Find where the given text appears and provide that cell's center as (X, Y) coordinate. 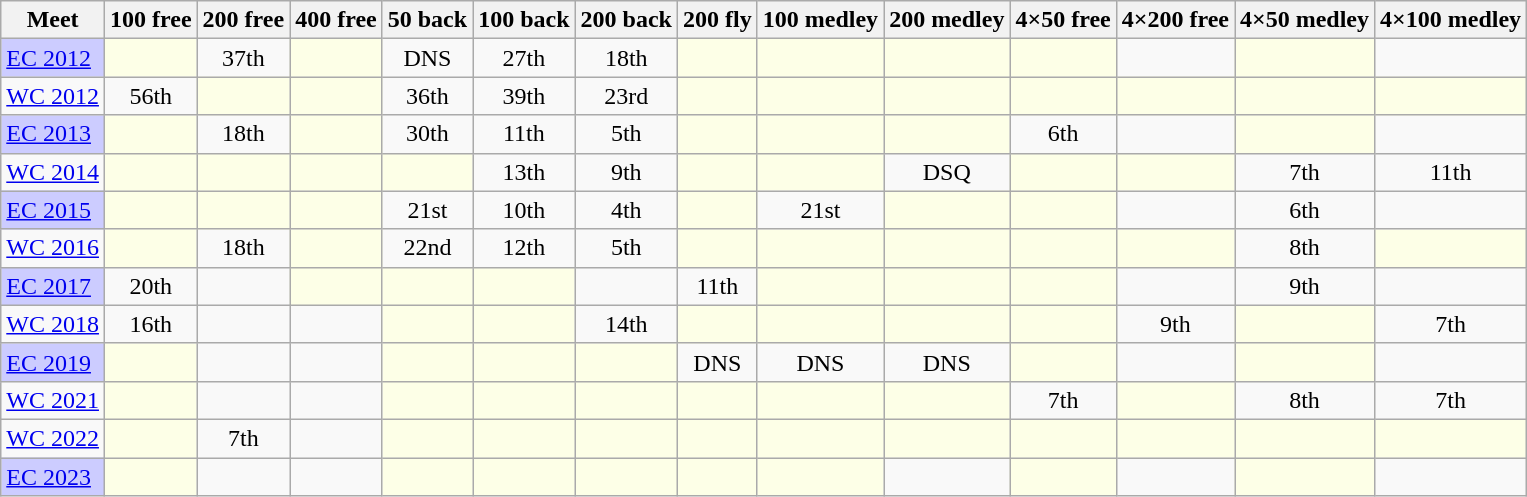
12th (524, 248)
4×200 free (1175, 20)
10th (524, 210)
4th (626, 210)
100 back (524, 20)
EC 2023 (53, 477)
50 back (427, 20)
22nd (427, 248)
EC 2019 (53, 362)
EC 2015 (53, 210)
4×100 medley (1451, 20)
39th (524, 96)
27th (524, 58)
30th (427, 134)
Meet (53, 20)
200 medley (947, 20)
EC 2013 (53, 134)
200 fly (717, 20)
37th (244, 58)
200 back (626, 20)
4×50 medley (1304, 20)
400 free (336, 20)
100 free (150, 20)
4×50 free (1063, 20)
WC 2022 (53, 438)
16th (150, 324)
36th (427, 96)
DSQ (947, 172)
EC 2017 (53, 286)
200 free (244, 20)
WC 2016 (53, 248)
WC 2014 (53, 172)
WC 2012 (53, 96)
WC 2018 (53, 324)
EC 2012 (53, 58)
20th (150, 286)
23rd (626, 96)
56th (150, 96)
13th (524, 172)
WC 2021 (53, 400)
14th (626, 324)
100 medley (820, 20)
